Detect which cell encompasses the target text, then output its [X, Y] center coordinate. 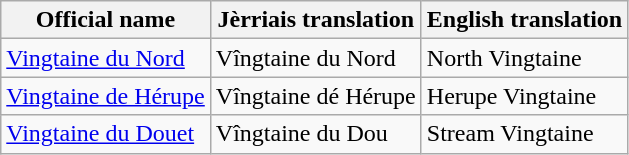
Vîngtaine du Dou [316, 134]
Vîngtaine dé Hérupe [316, 96]
Vingtaine de Hérupe [106, 96]
Official name [106, 20]
English translation [524, 20]
Vingtaine du Nord [106, 58]
Jèrriais translation [316, 20]
Herupe Vingtaine [524, 96]
North Vingtaine [524, 58]
Vîngtaine du Nord [316, 58]
Vingtaine du Douet [106, 134]
Stream Vingtaine [524, 134]
